Output the [X, Y] coordinate of the center of the cell containing the given text.  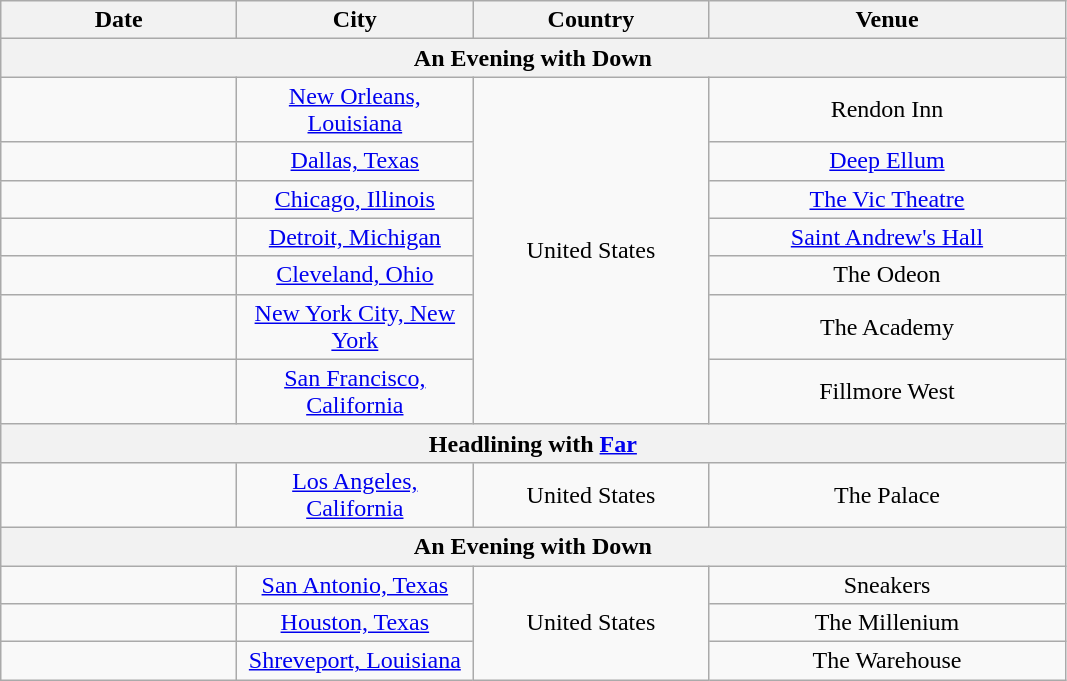
Fillmore West [887, 392]
The Academy [887, 326]
Dallas, Texas [355, 161]
San Francisco, California [355, 392]
Sneakers [887, 585]
The Palace [887, 494]
Rendon Inn [887, 110]
Venue [887, 20]
Houston, Texas [355, 623]
Date [119, 20]
The Odeon [887, 275]
The Millenium [887, 623]
San Antonio, Texas [355, 585]
The Warehouse [887, 661]
The Vic Theatre [887, 199]
New York City, New York [355, 326]
Saint Andrew's Hall [887, 237]
Cleveland, Ohio [355, 275]
Detroit, Michigan [355, 237]
Country [591, 20]
Shreveport, Louisiana [355, 661]
Deep Ellum [887, 161]
Chicago, Illinois [355, 199]
Los Angeles, California [355, 494]
Headlining with Far [533, 443]
New Orleans, Louisiana [355, 110]
City [355, 20]
